Determine the [x, y] coordinate at the center of the cell enclosing the given text.  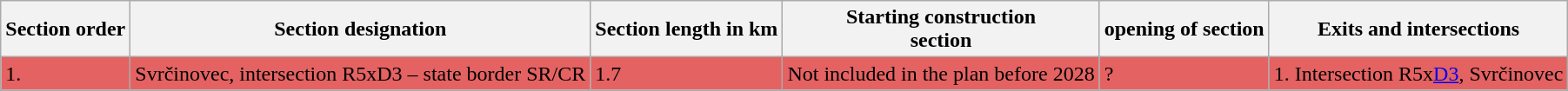
Exits and intersections [1418, 29]
Section designation [360, 29]
1. Intersection R5xD3, Svrčinovec [1418, 74]
Section order [66, 29]
1.7 [687, 74]
? [1184, 74]
Section length in km [687, 29]
opening of section [1184, 29]
Svrčinovec, intersection R5xD3 – state border SR/CR [360, 74]
Starting constructionsection [941, 29]
1. [66, 74]
Not included in the plan before 2028 [941, 74]
